Return (X, Y) of the center of cell containing provided text 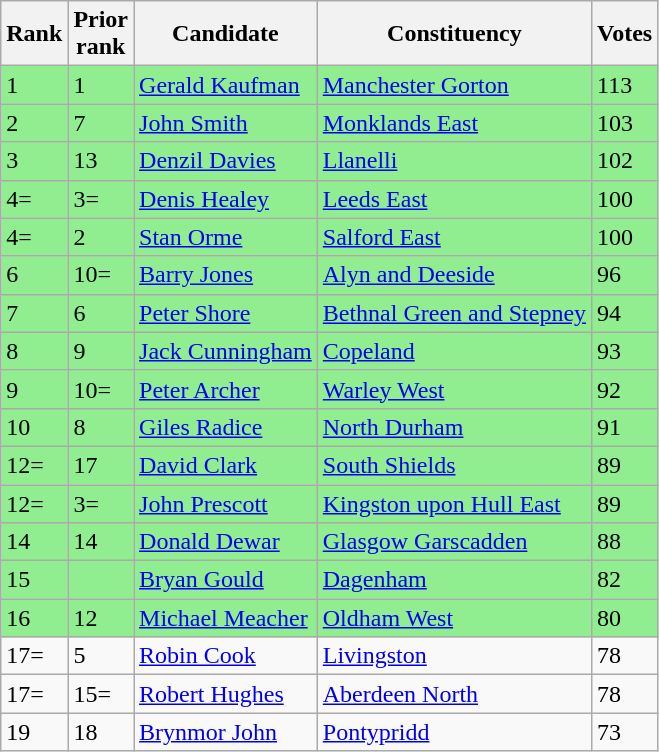
Aberdeen North (454, 694)
Jack Cunningham (226, 351)
Priorrank (101, 34)
93 (625, 351)
15 (34, 580)
Robin Cook (226, 656)
19 (34, 732)
Bryan Gould (226, 580)
David Clark (226, 465)
80 (625, 618)
Copeland (454, 351)
Oldham West (454, 618)
88 (625, 542)
91 (625, 427)
John Smith (226, 123)
Rank (34, 34)
Votes (625, 34)
North Durham (454, 427)
Peter Shore (226, 313)
John Prescott (226, 503)
Candidate (226, 34)
96 (625, 275)
Gerald Kaufman (226, 85)
13 (101, 161)
Donald Dewar (226, 542)
92 (625, 389)
15= (101, 694)
Denzil Davies (226, 161)
Warley West (454, 389)
Bethnal Green and Stepney (454, 313)
Kingston upon Hull East (454, 503)
Constituency (454, 34)
94 (625, 313)
3 (34, 161)
Alyn and Deeside (454, 275)
Dagenham (454, 580)
17 (101, 465)
16 (34, 618)
18 (101, 732)
Barry Jones (226, 275)
Robert Hughes (226, 694)
12 (101, 618)
Pontypridd (454, 732)
Stan Orme (226, 237)
103 (625, 123)
Livingston (454, 656)
10 (34, 427)
102 (625, 161)
Leeds East (454, 199)
113 (625, 85)
Glasgow Garscadden (454, 542)
73 (625, 732)
Michael Meacher (226, 618)
South Shields (454, 465)
Giles Radice (226, 427)
5 (101, 656)
Peter Archer (226, 389)
Salford East (454, 237)
Brynmor John (226, 732)
Denis Healey (226, 199)
Llanelli (454, 161)
82 (625, 580)
Monklands East (454, 123)
Manchester Gorton (454, 85)
